Detect which cell encompasses the target text, then output its (X, Y) center coordinate. 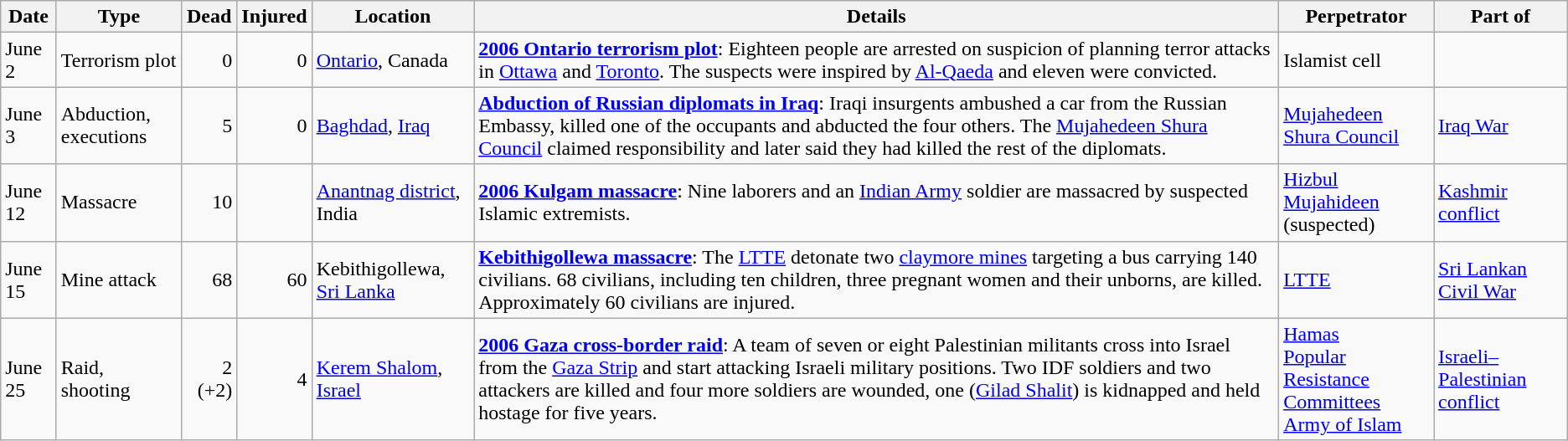
Mujahedeen Shura Council (1357, 126)
Hizbul Mujahideen (suspected) (1357, 203)
10 (209, 203)
Kerem Shalom, Israel (393, 379)
Islamist cell (1357, 60)
Perpetrator (1357, 17)
Details (876, 17)
Massacre (119, 203)
Dead (209, 17)
60 (275, 279)
June 12 (28, 203)
June 15 (28, 279)
68 (209, 279)
Israeli–Palestinian conflict (1501, 379)
5 (209, 126)
Raid, shooting (119, 379)
June 3 (28, 126)
Ontario, Canada (393, 60)
LTTE (1357, 279)
Hamas Popular Resistance Committees Army of Islam (1357, 379)
Injured (275, 17)
Terrorism plot (119, 60)
Anantnag district, India (393, 203)
Part of (1501, 17)
2006 Kulgam massacre: Nine laborers and an Indian Army soldier are massacred by suspected Islamic extremists. (876, 203)
Kebithigollewa, Sri Lanka (393, 279)
Type (119, 17)
June 25 (28, 379)
Abduction, executions (119, 126)
Date (28, 17)
Location (393, 17)
2 (+2) (209, 379)
Iraq War (1501, 126)
Baghdad, Iraq (393, 126)
4 (275, 379)
June 2 (28, 60)
Mine attack (119, 279)
Kashmir conflict (1501, 203)
Sri Lankan Civil War (1501, 279)
